Scan for the cell matching the given text and deliver its (X, Y) coordinate at center. 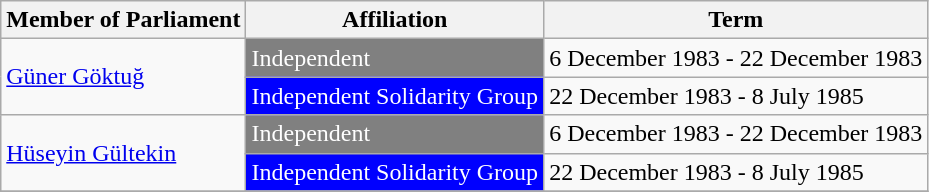
Güner Göktuğ (124, 77)
Member of Parliament (124, 20)
Term (736, 20)
Affiliation (395, 20)
Hüseyin Gültekin (124, 153)
